Return the [x, y] coordinate for the center point of the cell that contains the specified text.  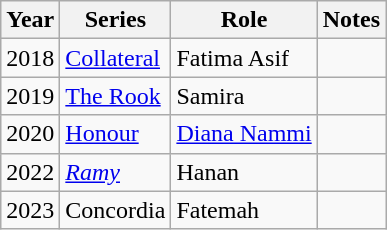
2022 [30, 172]
2019 [30, 96]
Ramy [116, 172]
Year [30, 20]
Series [116, 20]
Notes [351, 20]
The Rook [116, 96]
Collateral [116, 58]
Fatemah [244, 210]
2020 [30, 134]
2018 [30, 58]
Hanan [244, 172]
Concordia [116, 210]
Diana Nammi [244, 134]
Role [244, 20]
Honour [116, 134]
Fatima Asif [244, 58]
2023 [30, 210]
Samira [244, 96]
